From the cell containing the given text, extract its center point as [X, Y] coordinate. 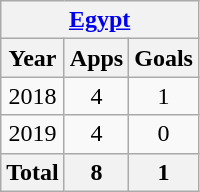
2018 [33, 96]
2019 [33, 134]
Year [33, 58]
Apps [96, 58]
Total [33, 172]
8 [96, 172]
0 [164, 134]
Goals [164, 58]
Egypt [100, 20]
